From the cell containing the given text, extract its center point as (x, y) coordinate. 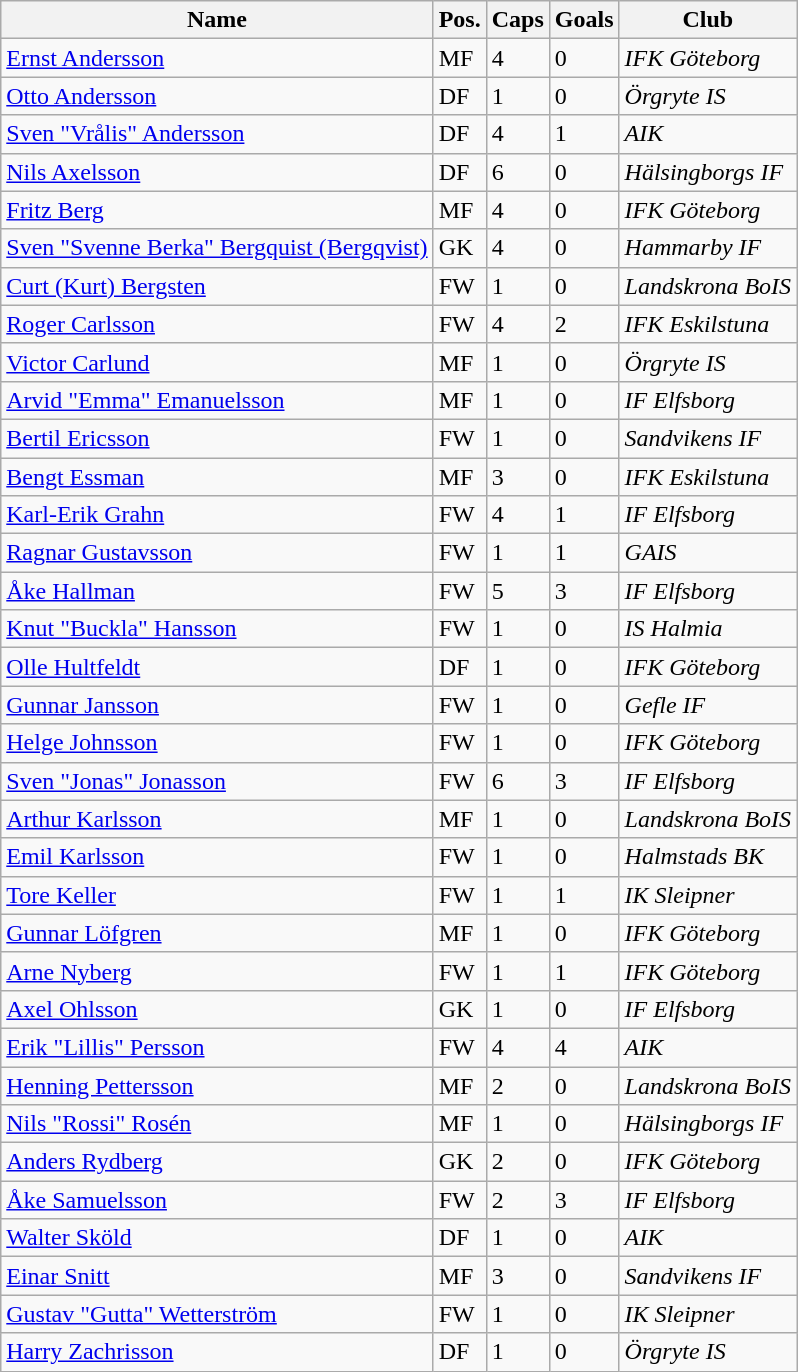
Bertil Ericsson (217, 438)
Sven "Vrålis" Andersson (217, 134)
Arthur Karlsson (217, 819)
Tore Keller (217, 895)
Sven "Jonas" Jonasson (217, 781)
Einar Snitt (217, 1276)
Roger Carlsson (217, 324)
Nils Axelsson (217, 172)
Ragnar Gustavsson (217, 553)
Club (708, 20)
Åke Hallman (217, 591)
Victor Carlund (217, 362)
Erik "Lillis" Persson (217, 1047)
Ernst Andersson (217, 58)
Caps (518, 20)
Helge Johnsson (217, 743)
Anders Rydberg (217, 1162)
Name (217, 20)
Gefle IF (708, 705)
5 (518, 591)
Halmstads BK (708, 857)
Harry Zachrisson (217, 1352)
Karl-Erik Grahn (217, 515)
Axel Ohlsson (217, 1009)
Walter Sköld (217, 1238)
Gunnar Löfgren (217, 933)
Pos. (460, 20)
Nils "Rossi" Rosén (217, 1124)
Arne Nyberg (217, 971)
Goals (584, 20)
GAIS (708, 553)
Hammarby IF (708, 248)
IS Halmia (708, 629)
Åke Samuelsson (217, 1200)
Knut "Buckla" Hansson (217, 629)
Gunnar Jansson (217, 705)
Emil Karlsson (217, 857)
Sven "Svenne Berka" Bergquist (Bergqvist) (217, 248)
Gustav "Gutta" Wetterström (217, 1314)
Curt (Kurt) Bergsten (217, 286)
Arvid "Emma" Emanuelsson (217, 400)
Bengt Essman (217, 477)
Fritz Berg (217, 210)
Otto Andersson (217, 96)
Olle Hultfeldt (217, 667)
Henning Pettersson (217, 1085)
